Capture the cell that displays the provided text and extract its (X, Y) central coordinate. 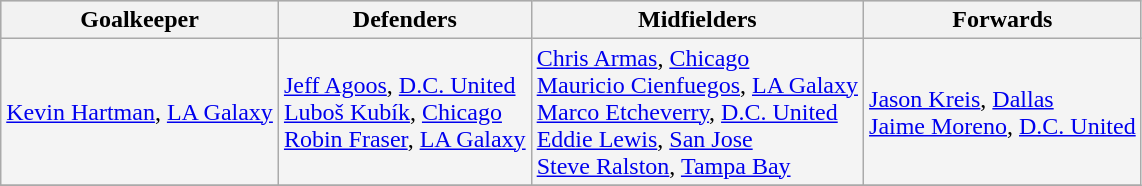
Kevin Hartman, LA Galaxy (140, 112)
Chris Armas, Chicago Mauricio Cienfuegos, LA Galaxy Marco Etcheverry, D.C. United Eddie Lewis, San Jose Steve Ralston, Tampa Bay (697, 112)
Midfielders (697, 20)
Defenders (404, 20)
Jeff Agoos, D.C. United Luboš Kubík, Chicago Robin Fraser, LA Galaxy (404, 112)
Forwards (1003, 20)
Jason Kreis, Dallas Jaime Moreno, D.C. United (1003, 112)
Goalkeeper (140, 20)
